Capture the cell that displays the provided text and extract its (x, y) central coordinate. 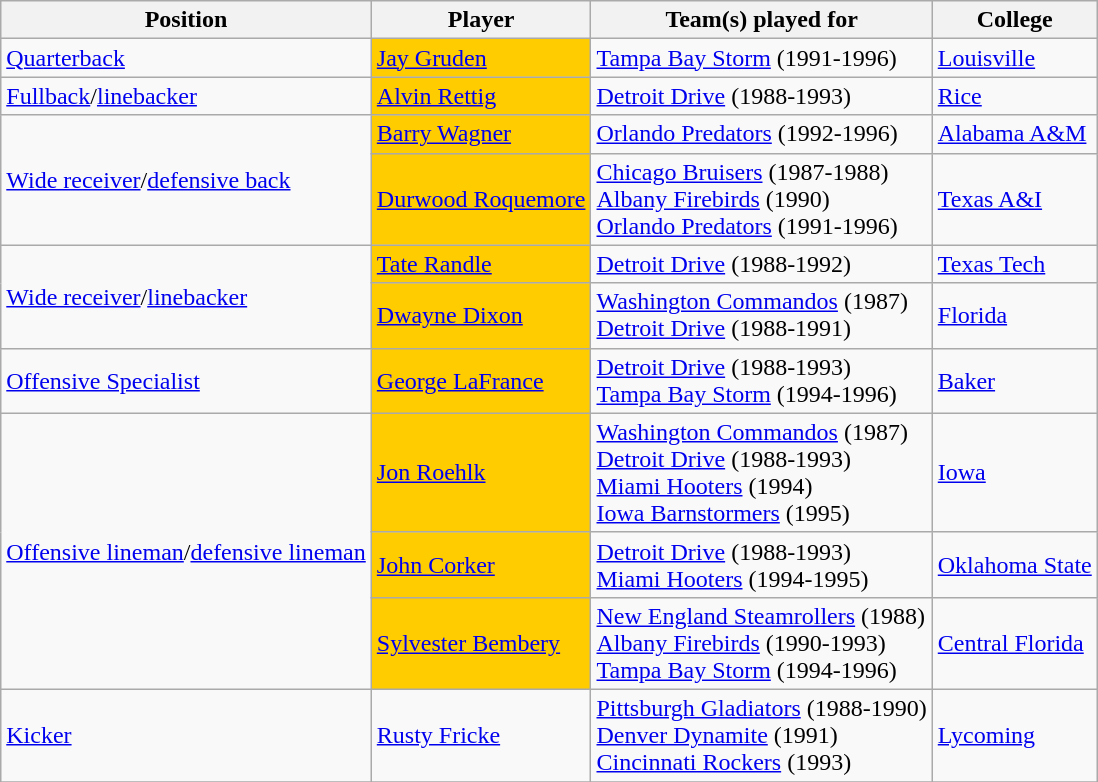
Detroit Drive (1988-1993)Tampa Bay Storm (1994-1996) (762, 380)
Offensive lineman/defensive lineman (186, 551)
Louisville (1014, 58)
Texas Tech (1014, 264)
New England Steamrollers (1988)Albany Firebirds (1990-1993)Tampa Bay Storm (1994-1996) (762, 643)
Durwood Roquemore (481, 199)
Position (186, 20)
Chicago Bruisers (1987-1988)Albany Firebirds (1990)Orlando Predators (1991-1996) (762, 199)
Quarterback (186, 58)
Orlando Predators (1992-1996) (762, 134)
Alabama A&M (1014, 134)
Washington Commandos (1987)Detroit Drive (1988-1991) (762, 316)
Detroit Drive (1988-1993)Miami Hooters (1994-1995) (762, 564)
Kicker (186, 735)
Detroit Drive (1988-1992) (762, 264)
Alvin Rettig (481, 96)
Rice (1014, 96)
Oklahoma State (1014, 564)
Baker (1014, 380)
Tate Randle (481, 264)
Barry Wagner (481, 134)
Detroit Drive (1988-1993) (762, 96)
John Corker (481, 564)
Fullback/linebacker (186, 96)
Jon Roehlk (481, 472)
College (1014, 20)
Florida (1014, 316)
Player (481, 20)
Wide receiver/defensive back (186, 180)
Pittsburgh Gladiators (1988-1990)Denver Dynamite (1991)Cincinnati Rockers (1993) (762, 735)
Dwayne Dixon (481, 316)
Texas A&I (1014, 199)
Team(s) played for (762, 20)
Tampa Bay Storm (1991-1996) (762, 58)
Wide receiver/linebacker (186, 296)
Washington Commandos (1987)Detroit Drive (1988-1993)Miami Hooters (1994)Iowa Barnstormers (1995) (762, 472)
Rusty Fricke (481, 735)
Sylvester Bembery (481, 643)
George LaFrance (481, 380)
Central Florida (1014, 643)
Iowa (1014, 472)
Lycoming (1014, 735)
Offensive Specialist (186, 380)
Jay Gruden (481, 58)
